Return the [X, Y] coordinate for the center point of the cell that contains the specified text.  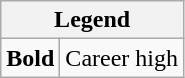
Career high [122, 58]
Legend [92, 20]
Bold [30, 58]
